Find where the given text appears and provide that cell's center as (X, Y) coordinate. 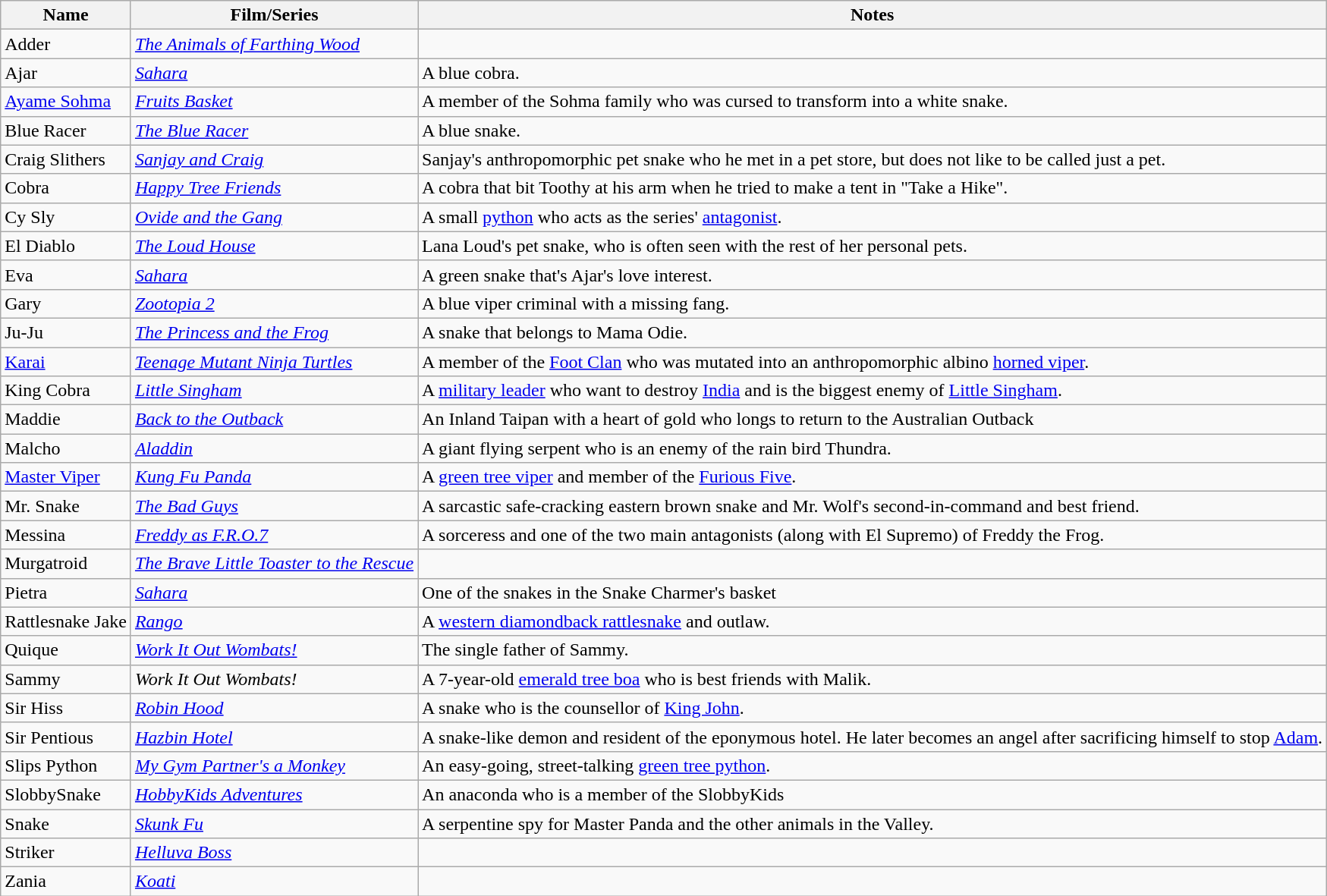
Zootopia 2 (274, 303)
SlobbySnake (66, 794)
Film/Series (274, 15)
A blue snake. (873, 130)
An Inland Taipan with a heart of gold who longs to return to the Australian Outback (873, 420)
Blue Racer (66, 130)
King Cobra (66, 391)
Zania (66, 882)
A military leader who want to destroy India and is the biggest enemy of Little Singham. (873, 391)
Cy Sly (66, 217)
A serpentine spy for Master Panda and the other animals in the Valley. (873, 823)
Fruits Basket (274, 102)
An anaconda who is a member of the SlobbyKids (873, 794)
Cobra (66, 188)
My Gym Partner's a Monkey (274, 766)
Ayame Sohma (66, 102)
The single father of Sammy. (873, 650)
Pietra (66, 593)
A western diamondback rattlesnake and outlaw. (873, 621)
A 7-year-old emerald tree boa who is best friends with Malik. (873, 679)
One of the snakes in the Snake Charmer's basket (873, 593)
Back to the Outback (274, 420)
Slips Python (66, 766)
Koati (274, 882)
The Loud House (274, 246)
A blue cobra. (873, 73)
Karai (66, 362)
A blue viper criminal with a missing fang. (873, 303)
A green snake that's Ajar's love interest. (873, 275)
Master Viper (66, 477)
Name (66, 15)
A giant flying serpent who is an enemy of the rain bird Thundra. (873, 448)
Malcho (66, 448)
Teenage Mutant Ninja Turtles (274, 362)
Murgatroid (66, 564)
Striker (66, 853)
Skunk Fu (274, 823)
Sanjay's anthropomorphic pet snake who he met in a pet store, but does not like to be called just a pet. (873, 159)
A member of the Sohma family who was cursed to transform into a white snake. (873, 102)
Freddy as F.R.O.7 (274, 535)
The Bad Guys (274, 506)
The Brave Little Toaster to the Rescue (274, 564)
A snake who is the counsellor of King John. (873, 708)
Ju-Ju (66, 332)
Craig Slithers (66, 159)
The Blue Racer (274, 130)
Sir Hiss (66, 708)
Ovide and the Gang (274, 217)
Rattlesnake Jake (66, 621)
A cobra that bit Toothy at his arm when he tried to make a tent in "Take a Hike". (873, 188)
Sanjay and Craig (274, 159)
Rango (274, 621)
A sorceress and one of the two main antagonists (along with El Supremo) of Freddy the Frog. (873, 535)
Quique (66, 650)
A small python who acts as the series' antagonist. (873, 217)
A sarcastic safe-cracking eastern brown snake and Mr. Wolf's second-in-command and best friend. (873, 506)
Snake (66, 823)
Mr. Snake (66, 506)
Hazbin Hotel (274, 737)
Lana Loud's pet snake, who is often seen with the rest of her personal pets. (873, 246)
The Animals of Farthing Wood (274, 44)
Kung Fu Panda (274, 477)
A green tree viper and member of the Furious Five. (873, 477)
Sir Pentious (66, 737)
Maddie (66, 420)
Messina (66, 535)
Happy Tree Friends (274, 188)
HobbyKids Adventures (274, 794)
El Diablo (66, 246)
Aladdin (274, 448)
Eva (66, 275)
The Princess and the Frog (274, 332)
Adder (66, 44)
Gary (66, 303)
A snake that belongs to Mama Odie. (873, 332)
A member of the Foot Clan who was mutated into an anthropomorphic albino horned viper. (873, 362)
Robin Hood (274, 708)
Sammy (66, 679)
Notes (873, 15)
An easy-going, street-talking green tree python. (873, 766)
Helluva Boss (274, 853)
Ajar (66, 73)
Little Singham (274, 391)
A snake-like demon and resident of the eponymous hotel. He later becomes an angel after sacrificing himself to stop Adam. (873, 737)
